Search for the cell housing the specified text and yield its (x, y) center coordinate. 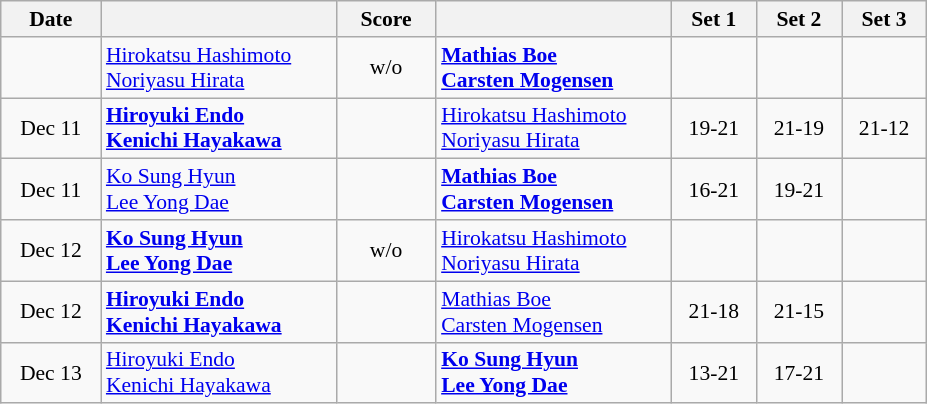
21-15 (798, 312)
21-18 (714, 312)
16-21 (714, 190)
13-21 (714, 372)
Date (51, 19)
Score (386, 19)
17-21 (798, 372)
Set 2 (798, 19)
Dec 13 (51, 372)
Set 1 (714, 19)
Set 3 (884, 19)
21-19 (798, 128)
21-12 (884, 128)
